Search for the cell housing the specified text and yield its [X, Y] center coordinate. 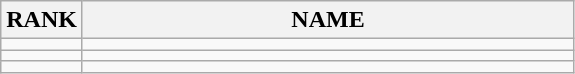
RANK [42, 20]
NAME [328, 20]
